Output the [X, Y] coordinate of the center of the cell containing the given text.  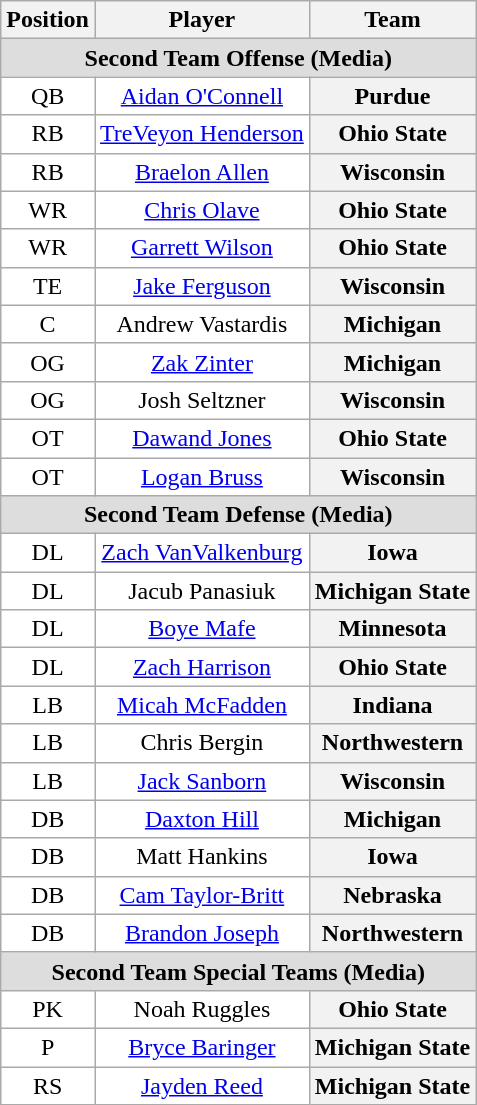
TreVeyon Henderson [202, 134]
RS [48, 1085]
Aidan O'Connell [202, 96]
P [48, 1047]
Noah Ruggles [202, 1009]
Second Team Defense (Media) [238, 515]
Minnesota [392, 629]
Braelon Allen [202, 172]
TE [48, 286]
Josh Seltzner [202, 400]
Zach VanValkenburg [202, 553]
Indiana [392, 705]
Position [48, 20]
C [48, 324]
Jacub Panasiuk [202, 591]
Zach Harrison [202, 667]
Micah McFadden [202, 705]
Jack Sanborn [202, 781]
Jake Ferguson [202, 286]
Second Team Offense (Media) [238, 58]
Chris Bergin [202, 743]
Garrett Wilson [202, 248]
Bryce Baringer [202, 1047]
QB [48, 96]
Player [202, 20]
Daxton Hill [202, 819]
PK [48, 1009]
Cam Taylor-Britt [202, 895]
Brandon Joseph [202, 933]
Boye Mafe [202, 629]
Team [392, 20]
Matt Hankins [202, 857]
Jayden Reed [202, 1085]
Zak Zinter [202, 362]
Andrew Vastardis [202, 324]
Nebraska [392, 895]
Dawand Jones [202, 438]
Logan Bruss [202, 477]
Purdue [392, 96]
Chris Olave [202, 210]
Second Team Special Teams (Media) [238, 971]
